Capture the cell that displays the provided text and extract its (x, y) central coordinate. 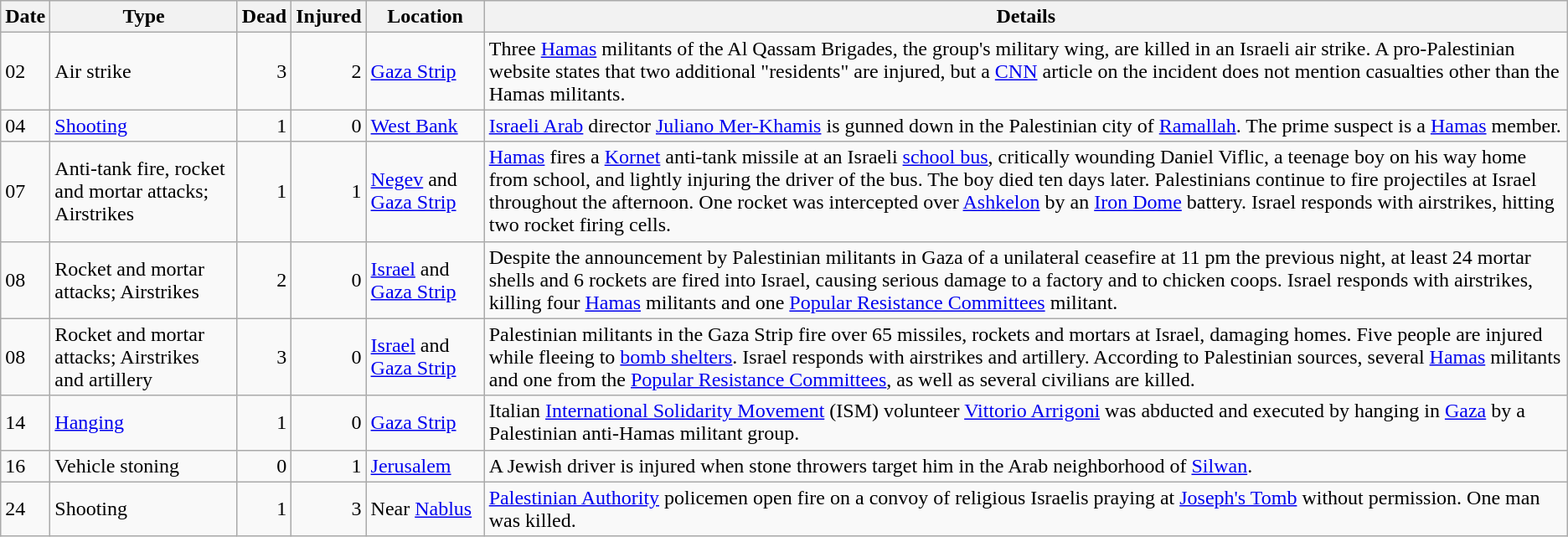
Air strike (144, 71)
Location (426, 17)
A Jewish driver is injured when stone throwers target him in the Arab neighborhood of Silwan. (1025, 466)
West Bank (426, 126)
04 (25, 126)
Vehicle stoning (144, 466)
Details (1025, 17)
Hanging (144, 422)
24 (25, 509)
Type (144, 17)
Rocket and mortar attacks; Airstrikes and artillery (144, 357)
Israeli Arab director Juliano Mer-Khamis is gunned down in the Palestinian city of Ramallah. The prime suspect is a Hamas member. (1025, 126)
Palestinian Authority policemen open fire on a convoy of religious Israelis praying at Joseph's Tomb without permission. One man was killed. (1025, 509)
16 (25, 466)
Near Nablus (426, 509)
Negev and Gaza Strip (426, 191)
07 (25, 191)
14 (25, 422)
Injured (328, 17)
Jerusalem (426, 466)
Date (25, 17)
02 (25, 71)
Dead (264, 17)
Anti-tank fire, rocket and mortar attacks; Airstrikes (144, 191)
Rocket and mortar attacks; Airstrikes (144, 280)
